Output the [X, Y] coordinate of the center of the cell containing the given text.  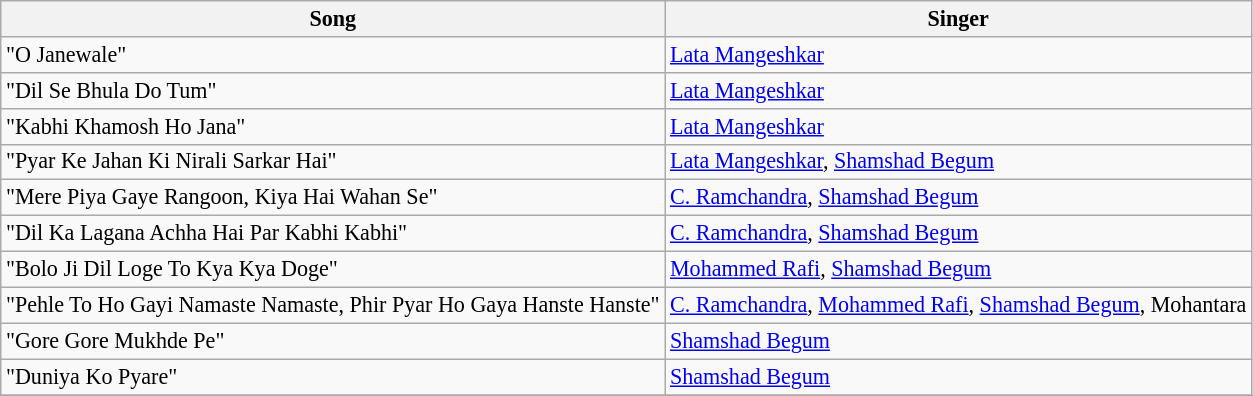
"Pyar Ke Jahan Ki Nirali Sarkar Hai" [333, 162]
C. Ramchandra, Mohammed Rafi, Shamshad Begum, Mohantara [958, 305]
"Mere Piya Gaye Rangoon, Kiya Hai Wahan Se" [333, 198]
"Bolo Ji Dil Loge To Kya Kya Doge" [333, 269]
"Dil Se Bhula Do Tum" [333, 90]
Song [333, 18]
Singer [958, 18]
Mohammed Rafi, Shamshad Begum [958, 269]
"Dil Ka Lagana Achha Hai Par Kabhi Kabhi" [333, 233]
"O Janewale" [333, 54]
"Pehle To Ho Gayi Namaste Namaste, Phir Pyar Ho Gaya Hanste Hanste" [333, 305]
"Gore Gore Mukhde Pe" [333, 341]
"Duniya Ko Pyare" [333, 377]
Lata Mangeshkar, Shamshad Begum [958, 162]
"Kabhi Khamosh Ho Jana" [333, 126]
